Extract the (x, y) coordinate from the center of the cell holding the provided text.  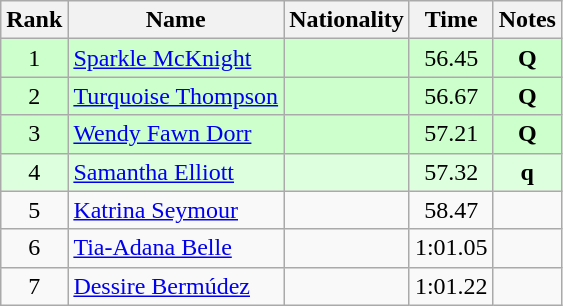
Samantha Elliott (176, 172)
58.47 (451, 210)
Tia-Adana Belle (176, 248)
q (527, 172)
Katrina Seymour (176, 210)
1 (34, 58)
7 (34, 286)
Turquoise Thompson (176, 96)
Wendy Fawn Dorr (176, 134)
3 (34, 134)
6 (34, 248)
2 (34, 96)
Sparkle McKnight (176, 58)
Rank (34, 20)
Time (451, 20)
4 (34, 172)
1:01.22 (451, 286)
Notes (527, 20)
Dessire Bermúdez (176, 286)
Nationality (347, 20)
57.21 (451, 134)
56.67 (451, 96)
1:01.05 (451, 248)
5 (34, 210)
56.45 (451, 58)
57.32 (451, 172)
Name (176, 20)
